Identify which cell holds the provided text, then report its [x, y] central coordinate. 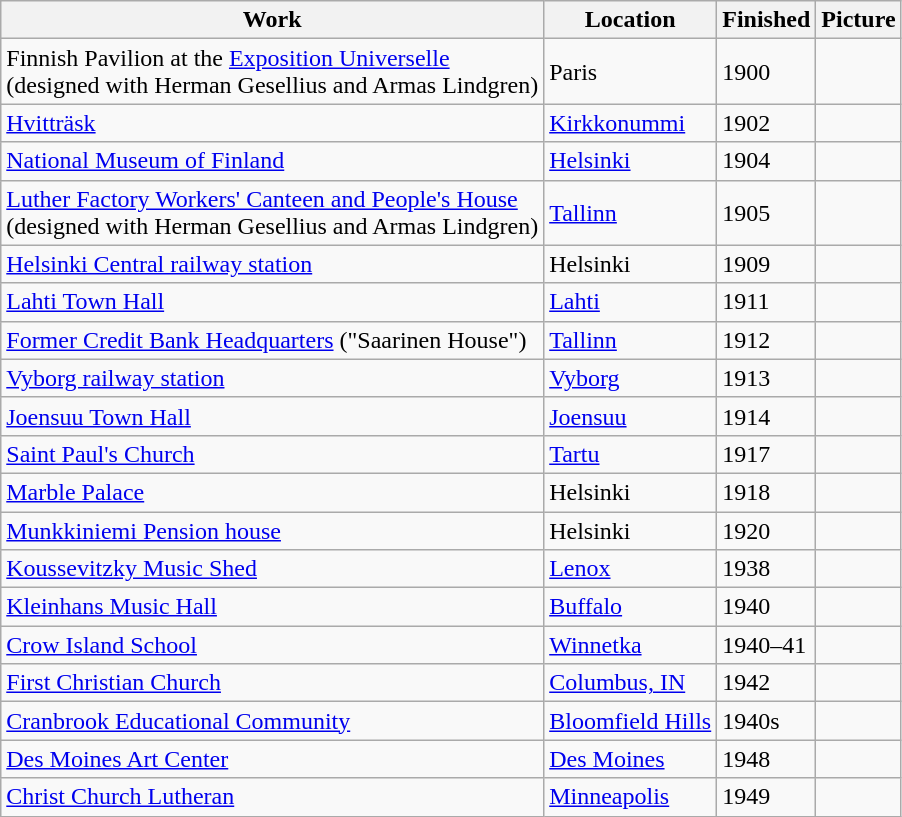
1909 [766, 264]
Paris [630, 72]
1940 [766, 607]
1914 [766, 416]
1905 [766, 212]
Columbus, IN [630, 683]
Finished [766, 20]
Des Moines [630, 759]
Koussevitzky Music Shed [272, 569]
1913 [766, 378]
Vyborg railway station [272, 378]
Christ Church Lutheran [272, 797]
1949 [766, 797]
1917 [766, 454]
1940–41 [766, 645]
1911 [766, 302]
Kleinhans Music Hall [272, 607]
Joensuu [630, 416]
Minneapolis [630, 797]
Bloomfield Hills [630, 721]
Picture [858, 20]
Vyborg [630, 378]
Tartu [630, 454]
Lahti [630, 302]
1938 [766, 569]
1904 [766, 161]
Winnetka [630, 645]
1918 [766, 492]
1900 [766, 72]
Finnish Pavilion at the Exposition Universelle(designed with Herman Gesellius and Armas Lindgren) [272, 72]
1942 [766, 683]
Joensuu Town Hall [272, 416]
Des Moines Art Center [272, 759]
1920 [766, 531]
Saint Paul's Church [272, 454]
1902 [766, 123]
National Museum of Finland [272, 161]
Marble Palace [272, 492]
Lenox [630, 569]
Work [272, 20]
Location [630, 20]
1940s [766, 721]
Cranbrook Educational Community [272, 721]
Crow Island School [272, 645]
Lahti Town Hall [272, 302]
Munkkiniemi Pension house [272, 531]
First Christian Church [272, 683]
Helsinki Central railway station [272, 264]
Luther Factory Workers' Canteen and People's House(designed with Herman Gesellius and Armas Lindgren) [272, 212]
Kirkkonummi [630, 123]
1912 [766, 340]
Hvitträsk [272, 123]
Former Credit Bank Headquarters ("Saarinen House") [272, 340]
Buffalo [630, 607]
1948 [766, 759]
